Extract the [x, y] coordinate from the center of the cell holding the provided text.  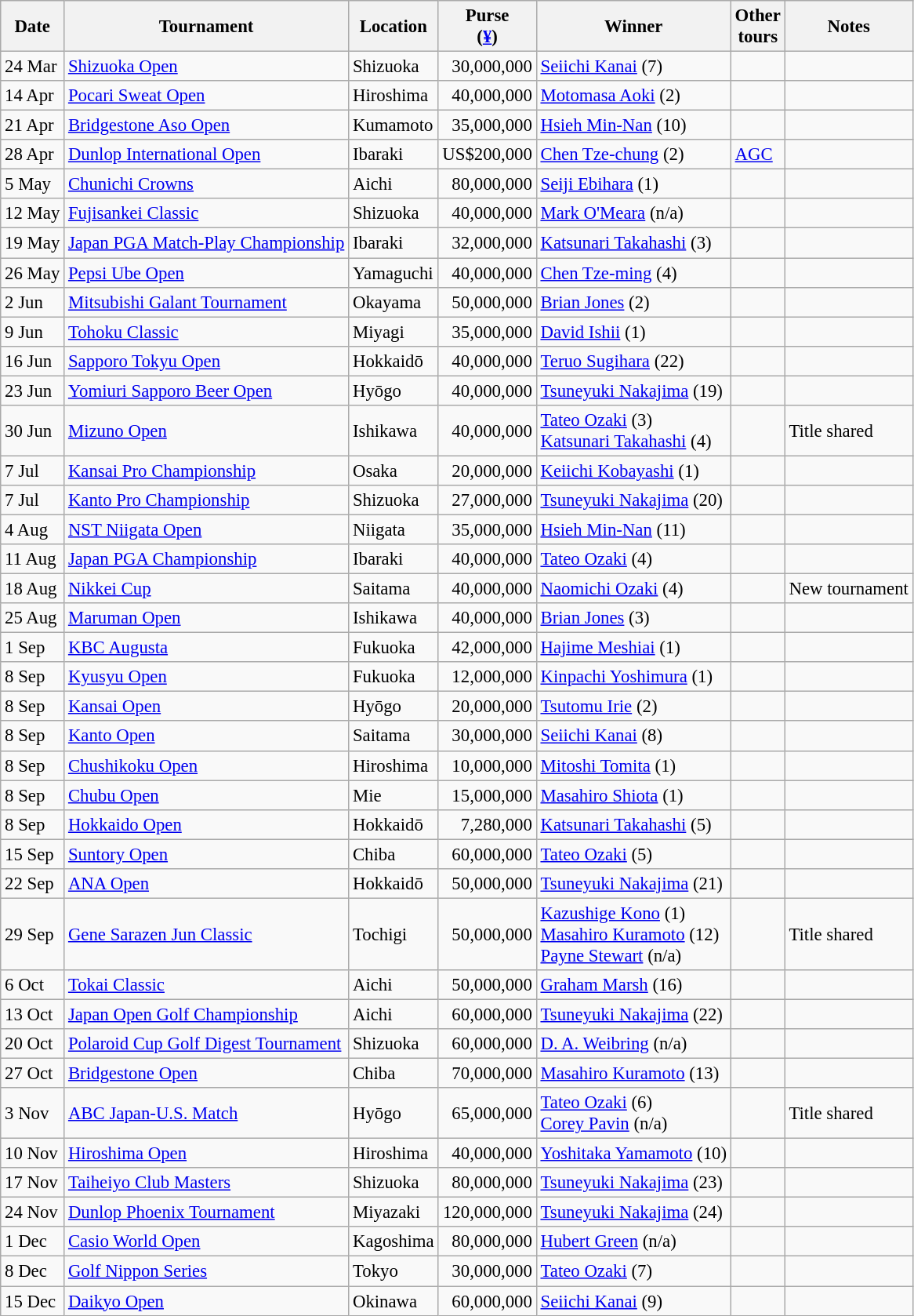
Kagoshima [394, 1241]
Japan Open Golf Championship [207, 1014]
42,000,000 [488, 648]
Teruo Sugihara (22) [633, 361]
Tsuneyuki Nakajima (24) [633, 1212]
Kinpachi Yoshimura (1) [633, 677]
30 Jun [33, 431]
Seiji Ebihara (1) [633, 184]
Katsunari Takahashi (3) [633, 243]
1 Dec [33, 1241]
Yoshitaka Yamamoto (10) [633, 1154]
10 Nov [33, 1154]
120,000,000 [488, 1212]
Purse(¥) [488, 27]
3 Nov [33, 1114]
7,280,000 [488, 824]
Bridgestone Open [207, 1074]
Tohoku Classic [207, 332]
Okinawa [394, 1301]
Yomiuri Sapporo Beer Open [207, 391]
Tsuneyuki Nakajima (21) [633, 884]
Chen Tze-ming (4) [633, 273]
Suntory Open [207, 854]
15 Dec [33, 1301]
Shizuoka Open [207, 67]
Date [33, 27]
Masahiro Kuramoto (13) [633, 1074]
22 Sep [33, 884]
Tsuneyuki Nakajima (22) [633, 1014]
Kanto Pro Championship [207, 500]
11 Aug [33, 559]
Bridgestone Aso Open [207, 125]
18 Aug [33, 589]
Gene Sarazen Jun Classic [207, 934]
Chen Tze-chung (2) [633, 155]
Yamaguchi [394, 273]
Tateo Ozaki (3) Katsunari Takahashi (4) [633, 431]
Kyusyu Open [207, 677]
Hsieh Min-Nan (11) [633, 529]
New tournament [848, 589]
15,000,000 [488, 795]
Pocari Sweat Open [207, 96]
Seiichi Kanai (7) [633, 67]
Kanto Open [207, 736]
1 Sep [33, 648]
Okayama [394, 302]
16 Jun [33, 361]
Niigata [394, 529]
Mitoshi Tomita (1) [633, 765]
Polaroid Cup Golf Digest Tournament [207, 1044]
Brian Jones (2) [633, 302]
Fujisankei Classic [207, 214]
12,000,000 [488, 677]
Notes [848, 27]
Mark O'Meara (n/a) [633, 214]
Tateo Ozaki (6) Corey Pavin (n/a) [633, 1114]
Japan PGA Championship [207, 559]
28 Apr [33, 155]
Mizuno Open [207, 431]
24 Mar [33, 67]
4 Aug [33, 529]
Tateo Ozaki (5) [633, 854]
Dunlop Phoenix Tournament [207, 1212]
Naomichi Ozaki (4) [633, 589]
Mie [394, 795]
Graham Marsh (16) [633, 985]
Mitsubishi Galant Tournament [207, 302]
8 Dec [33, 1271]
20 Oct [33, 1044]
Tsuneyuki Nakajima (19) [633, 391]
D. A. Weibring (n/a) [633, 1044]
ABC Japan-U.S. Match [207, 1114]
26 May [33, 273]
Chushikoku Open [207, 765]
Tournament [207, 27]
AGC [757, 155]
Seiichi Kanai (9) [633, 1301]
Chunichi Crowns [207, 184]
Hokkaido Open [207, 824]
Motomasa Aoki (2) [633, 96]
Casio World Open [207, 1241]
Kansai Open [207, 707]
Maruman Open [207, 618]
12 May [33, 214]
Nikkei Cup [207, 589]
Katsunari Takahashi (5) [633, 824]
KBC Augusta [207, 648]
29 Sep [33, 934]
6 Oct [33, 985]
10,000,000 [488, 765]
Keiichi Kobayashi (1) [633, 471]
13 Oct [33, 1014]
23 Jun [33, 391]
Daikyo Open [207, 1301]
19 May [33, 243]
ANA Open [207, 884]
Miyazaki [394, 1212]
5 May [33, 184]
Kazushige Kono (1) Masahiro Kuramoto (12) Payne Stewart (n/a) [633, 934]
17 Nov [33, 1183]
Seiichi Kanai (8) [633, 736]
Othertours [757, 27]
NST Niigata Open [207, 529]
21 Apr [33, 125]
US$200,000 [488, 155]
Osaka [394, 471]
14 Apr [33, 96]
9 Jun [33, 332]
Hsieh Min-Nan (10) [633, 125]
Taiheiyo Club Masters [207, 1183]
27 Oct [33, 1074]
Tokai Classic [207, 985]
2 Jun [33, 302]
Sapporo Tokyu Open [207, 361]
27,000,000 [488, 500]
65,000,000 [488, 1114]
Hajime Meshiai (1) [633, 648]
Tsuneyuki Nakajima (23) [633, 1183]
24 Nov [33, 1212]
Brian Jones (3) [633, 618]
Hubert Green (n/a) [633, 1241]
Tochigi [394, 934]
Kumamoto [394, 125]
Masahiro Shiota (1) [633, 795]
David Ishii (1) [633, 332]
Japan PGA Match-Play Championship [207, 243]
Dunlop International Open [207, 155]
Pepsi Ube Open [207, 273]
Tateo Ozaki (7) [633, 1271]
Golf Nippon Series [207, 1271]
Tokyo [394, 1271]
32,000,000 [488, 243]
25 Aug [33, 618]
15 Sep [33, 854]
Chubu Open [207, 795]
Tsutomu Irie (2) [633, 707]
Kansai Pro Championship [207, 471]
Miyagi [394, 332]
Winner [633, 27]
Hiroshima Open [207, 1154]
70,000,000 [488, 1074]
Tateo Ozaki (4) [633, 559]
Location [394, 27]
Tsuneyuki Nakajima (20) [633, 500]
